Pinpoint the cell where the given text exists, returning its (x, y) midpoint coordinate. 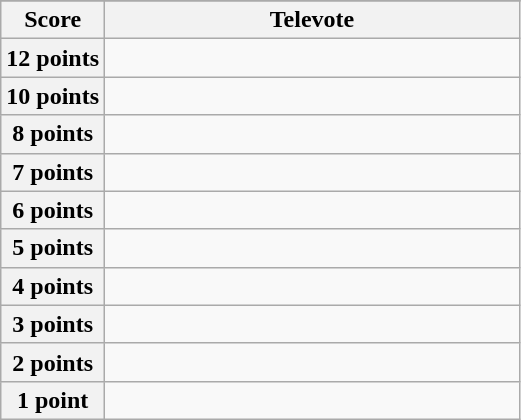
Score (53, 20)
6 points (53, 210)
7 points (53, 172)
1 point (53, 400)
3 points (53, 324)
10 points (53, 96)
12 points (53, 58)
Televote (312, 20)
2 points (53, 362)
8 points (53, 134)
5 points (53, 248)
4 points (53, 286)
